Locate the cell with the specified text and output its (x, y) center coordinate. 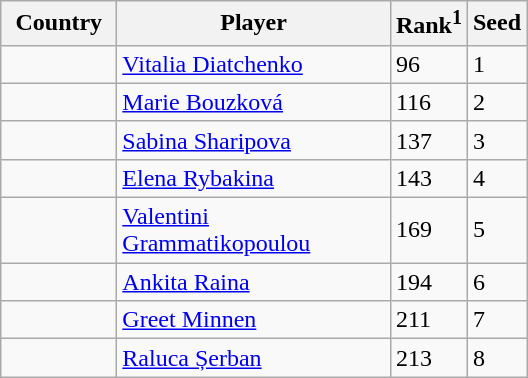
Marie Bouzková (254, 102)
Vitalia Diatchenko (254, 64)
96 (428, 64)
5 (496, 230)
Rank1 (428, 24)
116 (428, 102)
3 (496, 140)
Ankita Raina (254, 282)
Greet Minnen (254, 320)
137 (428, 140)
Sabina Sharipova (254, 140)
213 (428, 358)
2 (496, 102)
169 (428, 230)
Valentini Grammatikopoulou (254, 230)
4 (496, 178)
1 (496, 64)
Elena Rybakina (254, 178)
211 (428, 320)
Seed (496, 24)
8 (496, 358)
Raluca Șerban (254, 358)
143 (428, 178)
Player (254, 24)
194 (428, 282)
6 (496, 282)
Country (59, 24)
7 (496, 320)
